Determine the [x, y] coordinate at the center of the cell enclosing the given text.  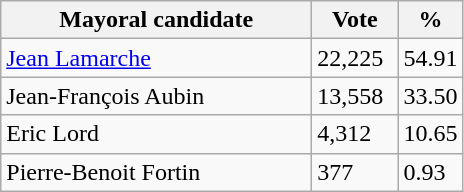
Mayoral candidate [156, 20]
33.50 [430, 96]
Jean Lamarche [156, 58]
0.93 [430, 172]
Jean-François Aubin [156, 96]
Pierre-Benoit Fortin [156, 172]
22,225 [355, 58]
377 [355, 172]
% [430, 20]
Eric Lord [156, 134]
10.65 [430, 134]
4,312 [355, 134]
54.91 [430, 58]
Vote [355, 20]
13,558 [355, 96]
